Pinpoint the cell where the given text exists, returning its (x, y) midpoint coordinate. 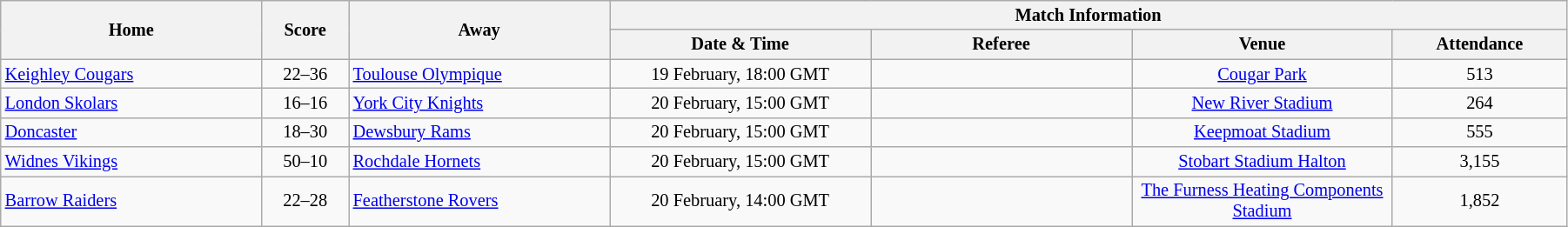
Keighley Cougars (131, 74)
1,852 (1479, 201)
264 (1479, 103)
19 February, 18:00 GMT (740, 74)
Toulouse Olympique (479, 74)
New River Stadium (1263, 103)
Match Information (1089, 15)
London Skolars (131, 103)
513 (1479, 74)
Referee (1002, 44)
Keepmoat Stadium (1263, 132)
York City Knights (479, 103)
Barrow Raiders (131, 201)
Attendance (1479, 44)
3,155 (1479, 162)
Dewsbury Rams (479, 132)
Venue (1263, 44)
Away (479, 30)
22–28 (305, 201)
The Furness Heating Components Stadium (1263, 201)
Score (305, 30)
Featherstone Rovers (479, 201)
Home (131, 30)
18–30 (305, 132)
Rochdale Hornets (479, 162)
16–16 (305, 103)
20 February, 14:00 GMT (740, 201)
Doncaster (131, 132)
Widnes Vikings (131, 162)
22–36 (305, 74)
Cougar Park (1263, 74)
Stobart Stadium Halton (1263, 162)
Date & Time (740, 44)
555 (1479, 132)
50–10 (305, 162)
